Provide the (x, y) coordinate of the cell's center where the given text is located.  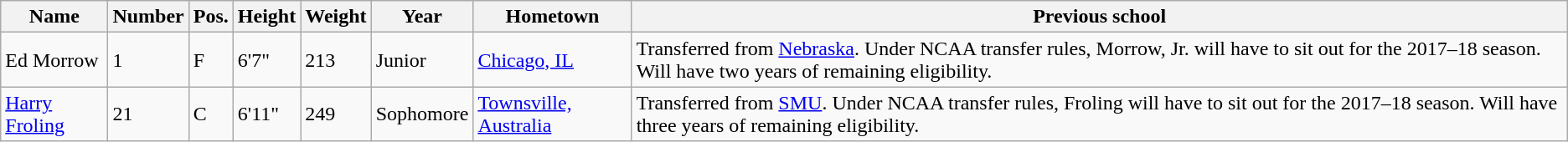
F (211, 60)
1 (148, 60)
Junior (422, 60)
Previous school (1099, 17)
6'7" (266, 60)
Year (422, 17)
Name (54, 17)
6'11" (266, 114)
Number (148, 17)
249 (336, 114)
Hometown (553, 17)
Harry Froling (54, 114)
213 (336, 60)
Townsville, Australia (553, 114)
Weight (336, 17)
Pos. (211, 17)
21 (148, 114)
Transferred from SMU. Under NCAA transfer rules, Froling will have to sit out for the 2017–18 season. Will have three years of remaining eligibility. (1099, 114)
Height (266, 17)
Chicago, IL (553, 60)
Ed Morrow (54, 60)
Sophomore (422, 114)
C (211, 114)
